Detect which cell encompasses the target text, then output its (X, Y) center coordinate. 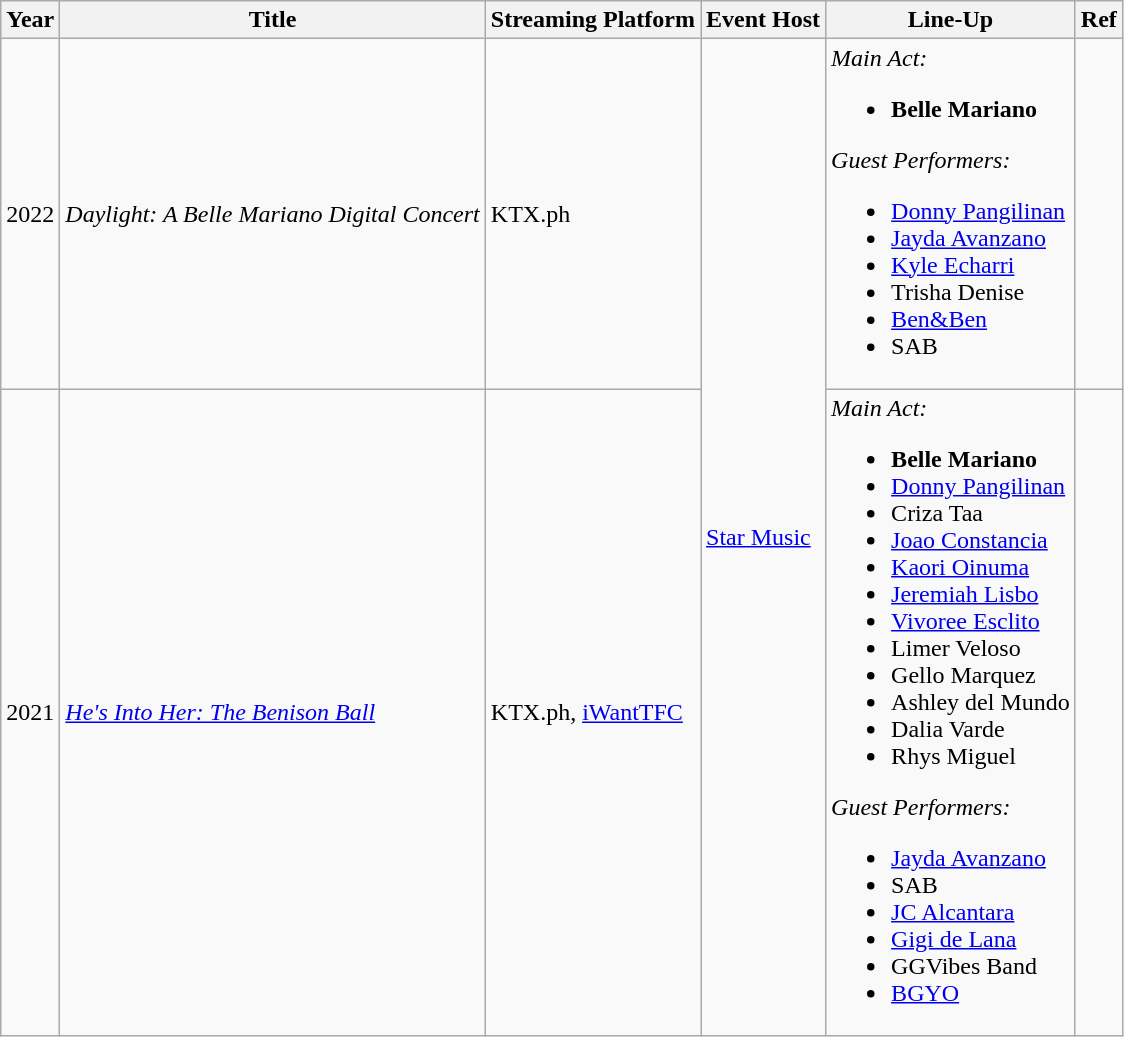
He's Into Her: The Benison Ball (272, 712)
Event Host (764, 20)
Year (30, 20)
Star Music (764, 538)
2022 (30, 214)
KTX.ph, iWantTFC (592, 712)
Streaming Platform (592, 20)
KTX.ph (592, 214)
2021 (30, 712)
Main Act:Belle MarianoGuest Performers:Donny PangilinanJayda AvanzanoKyle EcharriTrisha DeniseBen&BenSAB (951, 214)
Line-Up (951, 20)
Title (272, 20)
Daylight: A Belle Mariano Digital Concert (272, 214)
Ref (1098, 20)
